Locate the cell with the specified text and output its [X, Y] center coordinate. 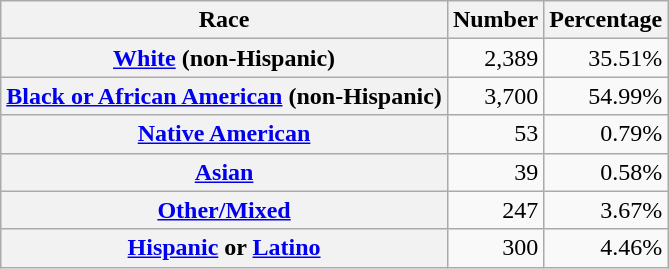
53 [495, 134]
3.67% [606, 210]
0.79% [606, 134]
0.58% [606, 172]
Other/Mixed [224, 210]
2,389 [495, 58]
35.51% [606, 58]
54.99% [606, 96]
300 [495, 248]
Percentage [606, 20]
4.46% [606, 248]
247 [495, 210]
3,700 [495, 96]
Hispanic or Latino [224, 248]
Race [224, 20]
White (non-Hispanic) [224, 58]
Asian [224, 172]
39 [495, 172]
Black or African American (non-Hispanic) [224, 96]
Number [495, 20]
Native American [224, 134]
